Search for the cell housing the specified text and yield its [x, y] center coordinate. 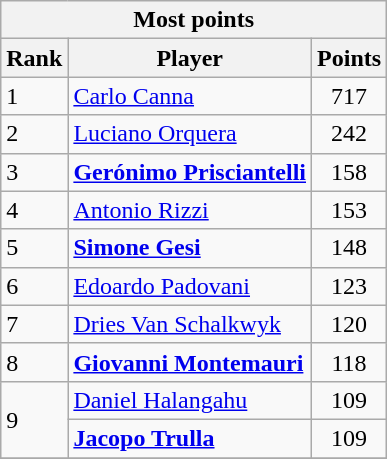
Edoardo Padovani [190, 286]
Gerónimo Prisciantelli [190, 172]
3 [34, 172]
242 [350, 134]
158 [350, 172]
Most points [194, 20]
Simone Gesi [190, 248]
6 [34, 286]
717 [350, 96]
7 [34, 324]
Rank [34, 58]
Luciano Orquera [190, 134]
9 [34, 419]
Jacopo Trulla [190, 438]
Carlo Canna [190, 96]
120 [350, 324]
123 [350, 286]
Points [350, 58]
Antonio Rizzi [190, 210]
1 [34, 96]
148 [350, 248]
Daniel Halangahu [190, 400]
4 [34, 210]
Giovanni Montemauri [190, 362]
5 [34, 248]
Player [190, 58]
153 [350, 210]
8 [34, 362]
Dries Van Schalkwyk [190, 324]
2 [34, 134]
118 [350, 362]
